Find where the given text appears and provide that cell's center as [X, Y] coordinate. 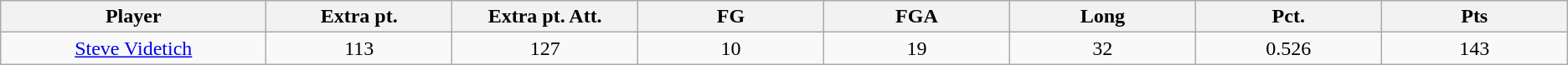
113 [359, 48]
143 [1474, 48]
Extra pt. [359, 17]
10 [731, 48]
0.526 [1288, 48]
Pts [1474, 17]
32 [1102, 48]
19 [916, 48]
Steve Videtich [134, 48]
FGA [916, 17]
Pct. [1288, 17]
Long [1102, 17]
127 [545, 48]
Extra pt. Att. [545, 17]
Player [134, 17]
FG [731, 17]
